Capture the cell that displays the provided text and extract its [X, Y] central coordinate. 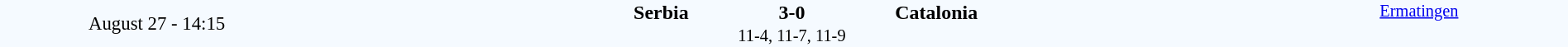
3-0 [791, 12]
Catalonia [1082, 12]
August 27 - 14:15 [157, 23]
11-4, 11-7, 11-9 [792, 36]
Serbia [501, 12]
Ermatingen [1419, 23]
